Find where the given text appears and provide that cell's center as [X, Y] coordinate. 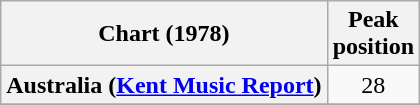
Peakposition [373, 34]
28 [373, 85]
Chart (1978) [164, 34]
Australia (Kent Music Report) [164, 85]
